For the text-containing cell, return its midpoint in (x, y) coordinate format. 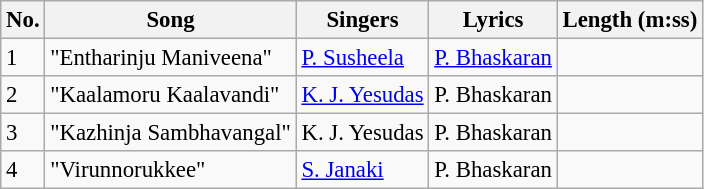
"Virunnorukkee" (170, 170)
No. (23, 20)
"Kazhinja Sambhavangal" (170, 133)
4 (23, 170)
S. Janaki (362, 170)
P. Susheela (362, 58)
Song (170, 20)
Singers (362, 20)
"Kaalamoru Kaalavandi" (170, 95)
2 (23, 95)
3 (23, 133)
Length (m:ss) (630, 20)
1 (23, 58)
Lyrics (493, 20)
"Entharinju Maniveena" (170, 58)
